Scan for the cell matching the given text and deliver its (X, Y) coordinate at center. 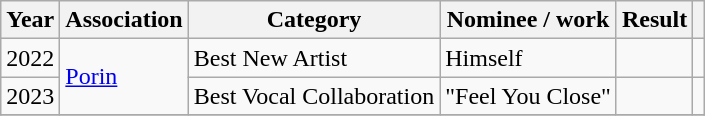
Result (654, 20)
Nominee / work (528, 20)
2023 (30, 96)
2022 (30, 58)
Year (30, 20)
"Feel You Close" (528, 96)
Porin (124, 77)
Association (124, 20)
Himself (528, 58)
Best Vocal Collaboration (314, 96)
Category (314, 20)
Best New Artist (314, 58)
